Scan for the cell matching the given text and deliver its [x, y] coordinate at center. 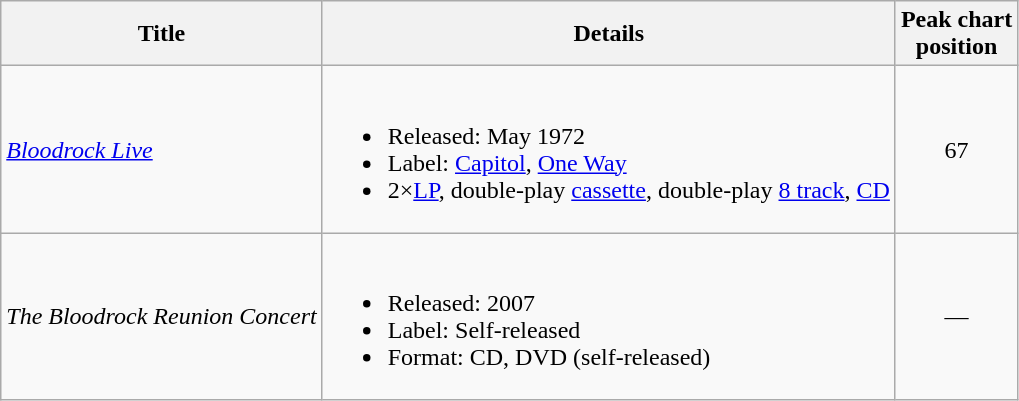
Details [608, 34]
67 [956, 150]
— [956, 316]
Released: 2007Label: Self-releasedFormat: CD, DVD (self-released) [608, 316]
The Bloodrock Reunion Concert [162, 316]
Peak chartposition [956, 34]
Title [162, 34]
Released: May 1972Label: Capitol, One Way 2×LP, double-play cassette, double-play 8 track, CD [608, 150]
Bloodrock Live [162, 150]
